Provide the [x, y] coordinate of the cell's center where the given text is located.  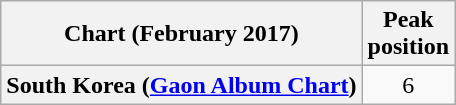
Chart (February 2017) [182, 34]
6 [408, 85]
South Korea (Gaon Album Chart) [182, 85]
Peakposition [408, 34]
